Identify which cell holds the provided text, then report its [x, y] central coordinate. 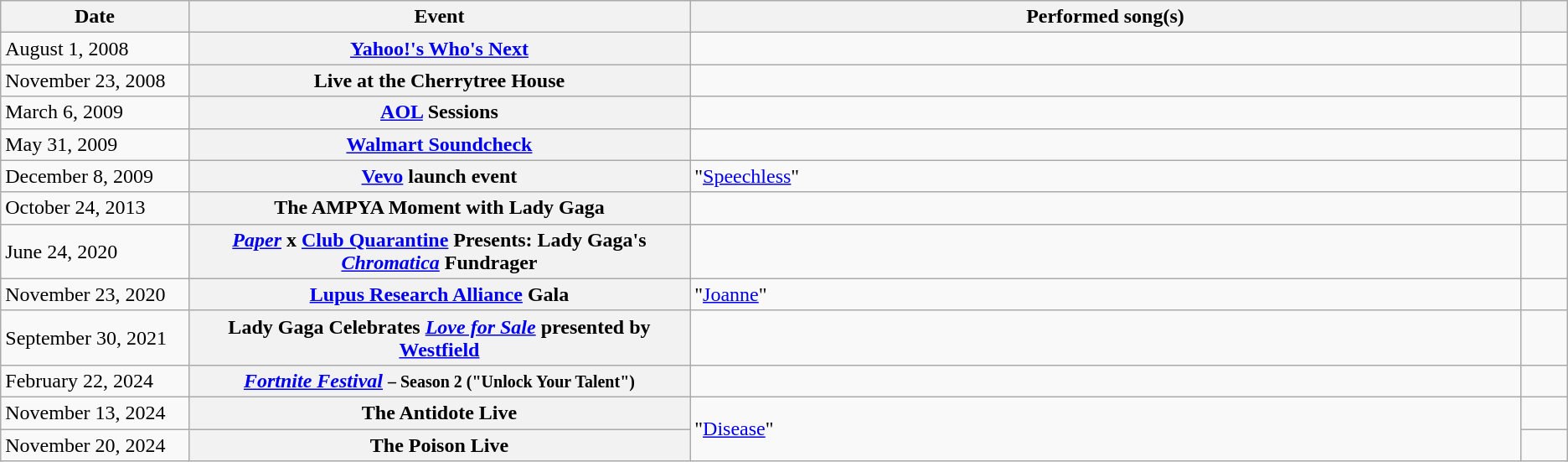
The AMPYA Moment with Lady Gaga [439, 208]
June 24, 2020 [95, 252]
Event [439, 17]
Paper x Club Quarantine Presents: Lady Gaga's Chromatica Fundrager [439, 252]
December 8, 2009 [95, 176]
March 6, 2009 [95, 112]
Walmart Soundcheck [439, 144]
Performed song(s) [1106, 17]
November 23, 2020 [95, 294]
The Poison Live [439, 445]
Lady Gaga Celebrates Love for Sale presented by Westfield [439, 337]
May 31, 2009 [95, 144]
September 30, 2021 [95, 337]
Yahoo!'s Who's Next [439, 49]
October 24, 2013 [95, 208]
August 1, 2008 [95, 49]
Lupus Research Alliance Gala [439, 294]
The Antidote Live [439, 413]
November 23, 2008 [95, 80]
February 22, 2024 [95, 381]
AOL Sessions [439, 112]
Live at the Cherrytree House [439, 80]
"Speechless" [1106, 176]
Vevo launch event [439, 176]
November 13, 2024 [95, 413]
November 20, 2024 [95, 445]
Date [95, 17]
"Disease" [1106, 428]
"Joanne" [1106, 294]
Fortnite Festival – Season 2 ("Unlock Your Talent") [439, 381]
